Pinpoint the cell where the given text exists, returning its (x, y) midpoint coordinate. 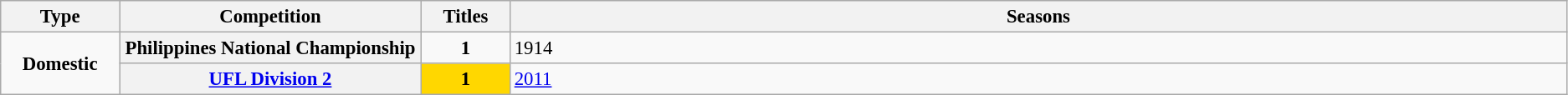
Type (60, 17)
Titles (465, 17)
UFL Division 2 (271, 79)
Seasons (1038, 17)
Competition (271, 17)
Philippines National Championship (271, 48)
Domestic (60, 63)
1914 (1038, 48)
2011 (1038, 79)
